For the text-containing cell, return its midpoint in (x, y) coordinate format. 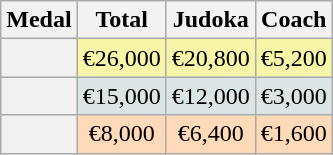
€6,400 (210, 134)
€15,000 (122, 96)
Total (122, 20)
Judoka (210, 20)
Coach (294, 20)
€1,600 (294, 134)
Medal (39, 20)
€5,200 (294, 58)
€26,000 (122, 58)
€8,000 (122, 134)
€3,000 (294, 96)
€12,000 (210, 96)
€20,800 (210, 58)
